Return (X, Y) of the center of cell containing provided text 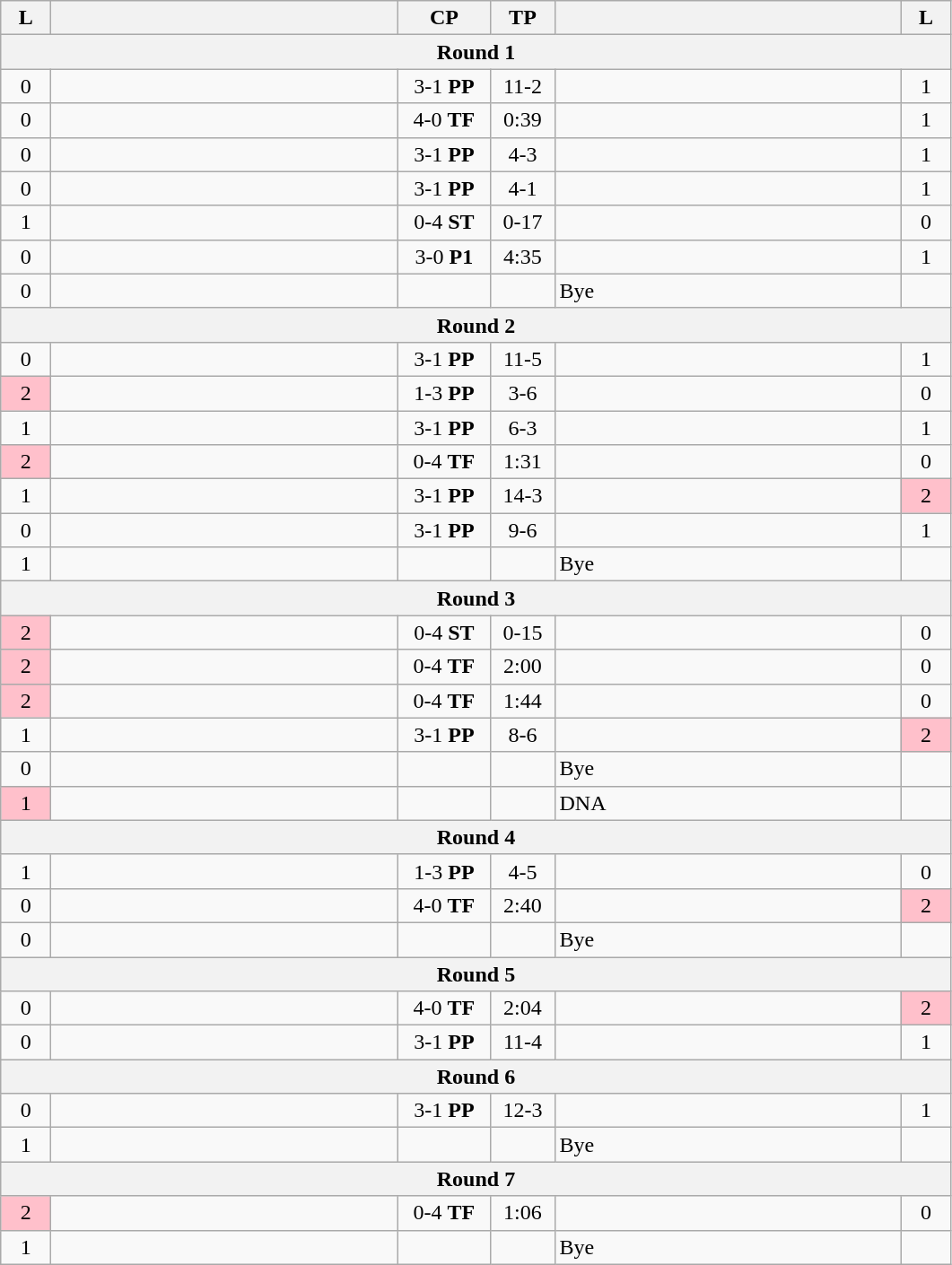
9-6 (522, 530)
2:40 (522, 905)
TP (522, 18)
4-3 (522, 154)
0:39 (522, 120)
0-15 (522, 632)
Round 1 (476, 52)
4-1 (522, 188)
1:31 (522, 462)
6-3 (522, 428)
Round 6 (476, 1077)
8-6 (522, 735)
0-17 (522, 222)
11-2 (522, 86)
12-3 (522, 1111)
CP (444, 18)
11-5 (522, 359)
2:00 (522, 667)
1:44 (522, 701)
14-3 (522, 496)
3-0 P1 (444, 257)
Round 5 (476, 973)
4:35 (522, 257)
DNA (728, 803)
Round 7 (476, 1179)
11-4 (522, 1043)
Round 4 (476, 837)
Round 3 (476, 598)
4-5 (522, 871)
1:06 (522, 1213)
2:04 (522, 1008)
3-6 (522, 393)
Round 2 (476, 325)
